Detect which cell encompasses the target text, then output its [X, Y] center coordinate. 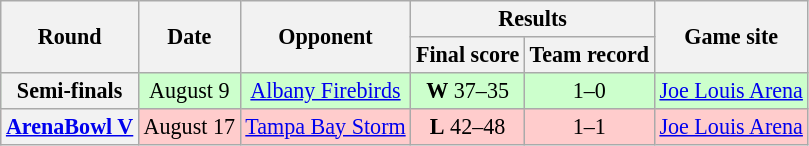
Semi-finals [70, 90]
Date [189, 36]
Results [532, 18]
Team record [589, 54]
W 37–35 [468, 90]
ArenaBowl V [70, 126]
August 9 [189, 90]
Tampa Bay Storm [326, 126]
Game site [731, 36]
1–1 [589, 126]
L 42–48 [468, 126]
1–0 [589, 90]
Opponent [326, 36]
Final score [468, 54]
August 17 [189, 126]
Round [70, 36]
Albany Firebirds [326, 90]
